Return (x, y) of the center of cell containing provided text 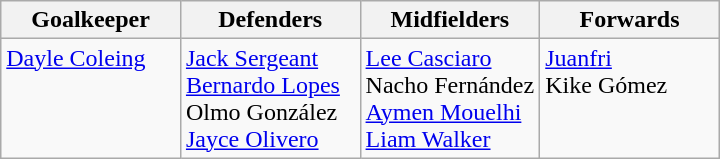
Goalkeeper (91, 20)
Midfielders (450, 20)
Defenders (270, 20)
Juanfri Kike Gómez (630, 98)
Lee Casciaro Nacho Fernández Aymen Mouelhi Liam Walker (450, 98)
Forwards (630, 20)
Jack Sergeant Bernardo Lopes Olmo González Jayce Olivero (270, 98)
Dayle Coleing (91, 98)
